Pinpoint the cell where the given text exists, returning its [x, y] midpoint coordinate. 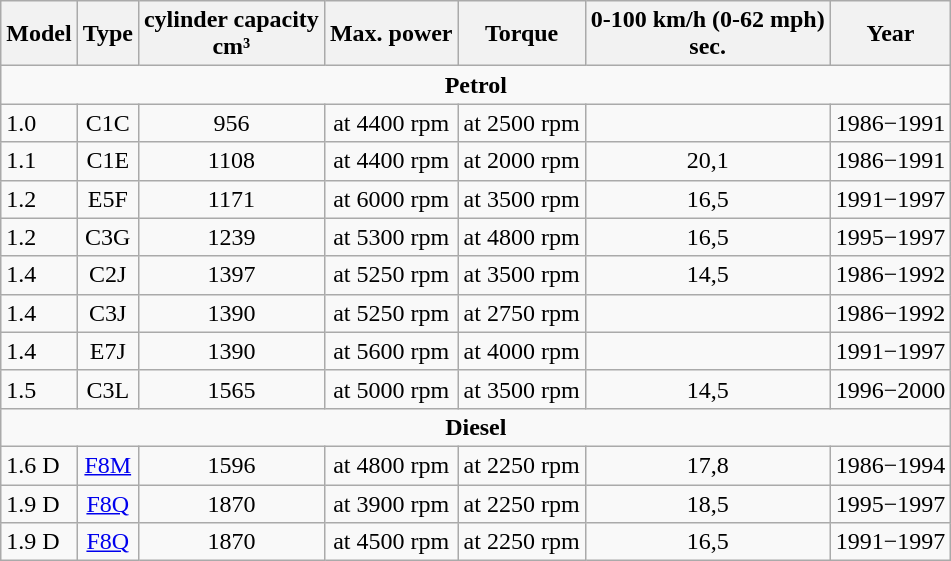
1996−2000 [890, 389]
1171 [231, 199]
18,5 [708, 503]
F8M [108, 465]
at 2500 rpm [522, 123]
at 5300 rpm [391, 237]
C1C [108, 123]
C3L [108, 389]
C3J [108, 313]
E5F [108, 199]
17,8 [708, 465]
Torque [522, 34]
C1E [108, 161]
1.0 [39, 123]
1239 [231, 237]
C3G [108, 237]
0-100 km/h (0-62 mph)sec. [708, 34]
at 5000 rpm [391, 389]
1565 [231, 389]
1397 [231, 275]
Diesel [476, 427]
at 4500 rpm [391, 542]
at 5600 rpm [391, 351]
Petrol [476, 85]
Max. power [391, 34]
at 3900 rpm [391, 503]
at 4000 rpm [522, 351]
1.5 [39, 389]
20,1 [708, 161]
1.6 D [39, 465]
at 2000 rpm [522, 161]
1.1 [39, 161]
Type [108, 34]
1986−1994 [890, 465]
cylinder capacitycm³ [231, 34]
at 2750 rpm [522, 313]
1596 [231, 465]
1108 [231, 161]
E7J [108, 351]
C2J [108, 275]
956 [231, 123]
Year [890, 34]
Model [39, 34]
at 6000 rpm [391, 199]
